Capture the cell that displays the provided text and extract its (X, Y) central coordinate. 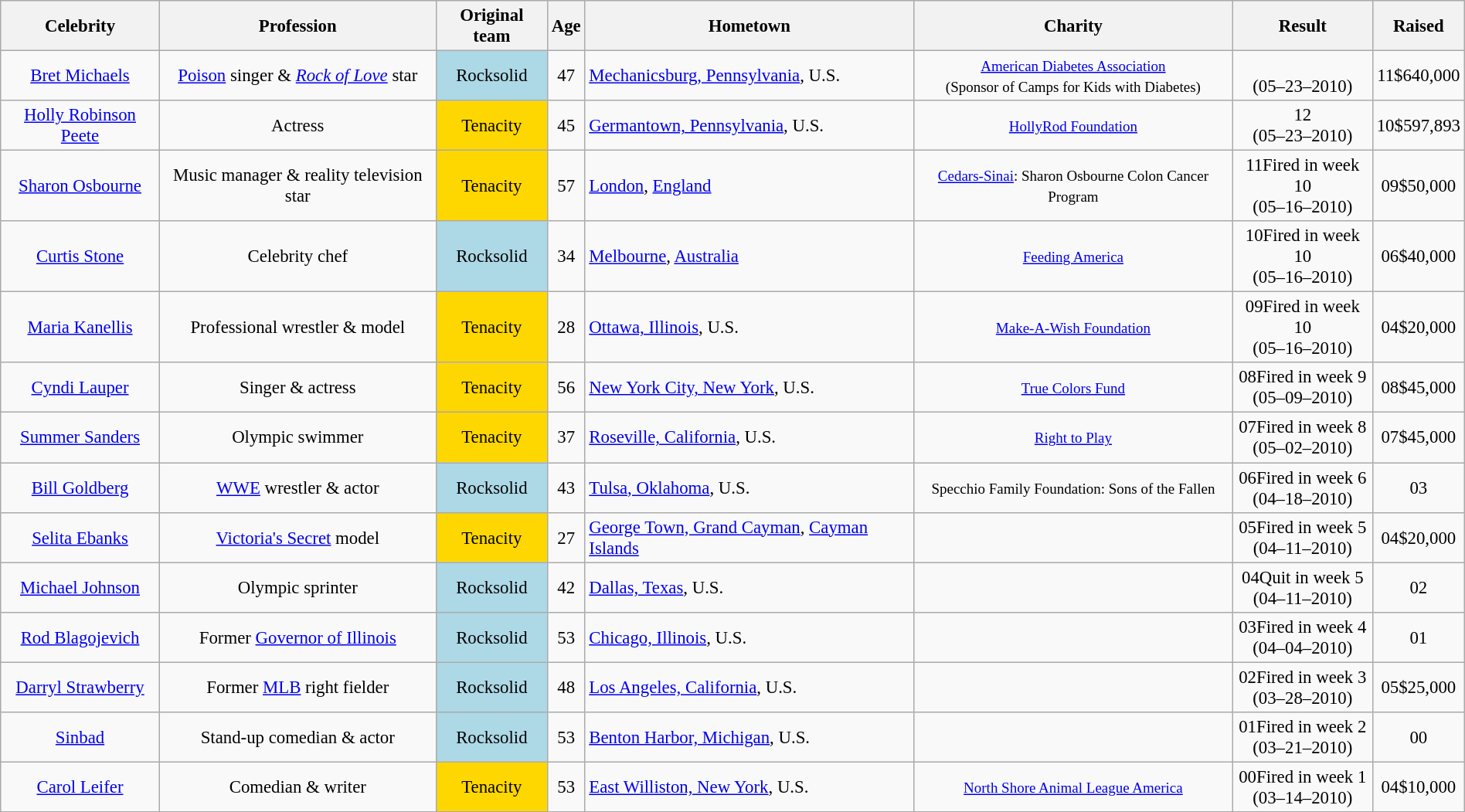
11Fired in week 10(05–16–2010) (1303, 186)
09$50,000 (1419, 186)
27 (566, 538)
True Colors Fund (1074, 388)
Bill Goldberg (80, 487)
Original team (491, 26)
Ottawa, Illinois, U.S. (749, 328)
Comedian & writer (297, 787)
Celebrity chef (297, 257)
08$45,000 (1419, 388)
56 (566, 388)
47 (566, 76)
Hometown (749, 26)
Former MLB right fielder (297, 688)
Singer & actress (297, 388)
(05–23–2010) (1303, 76)
57 (566, 186)
Mechanicsburg, Pennsylvania, U.S. (749, 76)
Stand-up comedian & actor (297, 737)
WWE wrestler & actor (297, 487)
10Fired in week 10(05–16–2010) (1303, 257)
New York City, New York, U.S. (749, 388)
03Fired in week 4(04–04–2010) (1303, 637)
Make-A-Wish Foundation (1074, 328)
28 (566, 328)
Holly Robinson Peete (80, 125)
01 (1419, 637)
07$45,000 (1419, 437)
HollyRod Foundation (1074, 125)
10$597,893 (1419, 125)
Result (1303, 26)
London, England (749, 186)
Benton Harbor, Michigan, U.S. (749, 737)
06$40,000 (1419, 257)
North Shore Animal League America (1074, 787)
Los Angeles, California, U.S. (749, 688)
03 (1419, 487)
11$640,000 (1419, 76)
07Fired in week 8(05–02–2010) (1303, 437)
Cyndi Lauper (80, 388)
42 (566, 587)
Carol Leifer (80, 787)
Celebrity (80, 26)
Raised (1419, 26)
Sharon Osbourne (80, 186)
Darryl Strawberry (80, 688)
12(05–23–2010) (1303, 125)
George Town, Grand Cayman, Cayman Islands (749, 538)
02Fired in week 3(03–28–2010) (1303, 688)
Profession (297, 26)
Olympic swimmer (297, 437)
45 (566, 125)
37 (566, 437)
Curtis Stone (80, 257)
Maria Kanellis (80, 328)
04Quit in week 5(04–11–2010) (1303, 587)
Victoria's Secret model (297, 538)
Cedars-Sinai: Sharon Osbourne Colon Cancer Program (1074, 186)
00Fired in week 1(03–14–2010) (1303, 787)
09Fired in week 10(05–16–2010) (1303, 328)
05Fired in week 5(04–11–2010) (1303, 538)
Chicago, Illinois, U.S. (749, 637)
43 (566, 487)
Selita Ebanks (80, 538)
East Williston, New York, U.S. (749, 787)
Actress (297, 125)
Right to Play (1074, 437)
Sinbad (80, 737)
Dallas, Texas, U.S. (749, 587)
00 (1419, 737)
Bret Michaels (80, 76)
Germantown, Pennsylvania, U.S. (749, 125)
06Fired in week 6(04–18–2010) (1303, 487)
Feeding America (1074, 257)
Olympic sprinter (297, 587)
Professional wrestler & model (297, 328)
Music manager & reality television star (297, 186)
05$25,000 (1419, 688)
Age (566, 26)
American Diabetes Association(Sponsor of Camps for Kids with Diabetes) (1074, 76)
02 (1419, 587)
08Fired in week 9(05–09–2010) (1303, 388)
01Fired in week 2(03–21–2010) (1303, 737)
Michael Johnson (80, 587)
Melbourne, Australia (749, 257)
Summer Sanders (80, 437)
34 (566, 257)
Former Governor of Illinois (297, 637)
Specchio Family Foundation: Sons of the Fallen (1074, 487)
Roseville, California, U.S. (749, 437)
Poison singer & Rock of Love star (297, 76)
Charity (1074, 26)
04$10,000 (1419, 787)
48 (566, 688)
Rod Blagojevich (80, 637)
Tulsa, Oklahoma, U.S. (749, 487)
